Locate the cell with the specified text and output its [x, y] center coordinate. 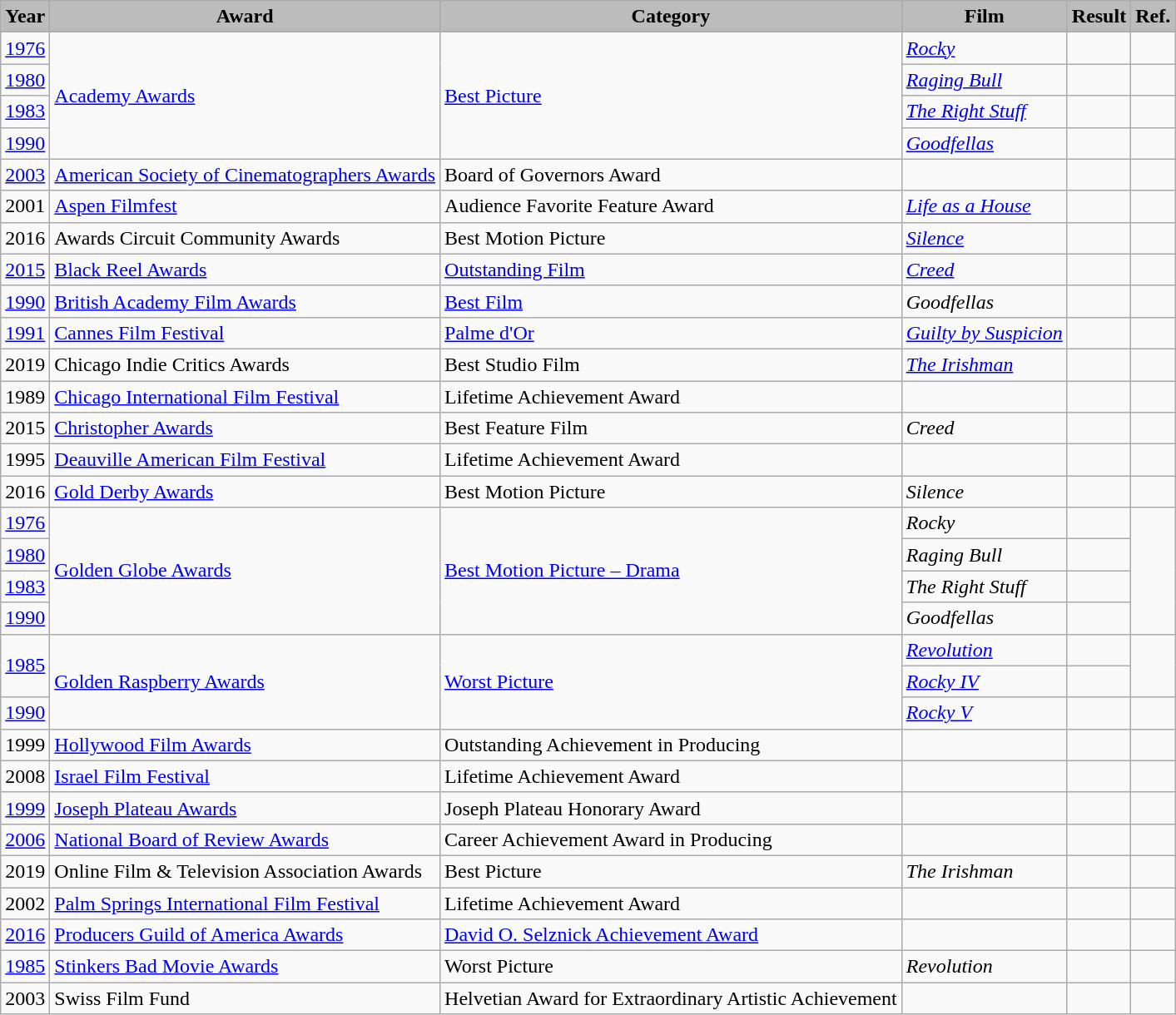
Year [25, 17]
Chicago International Film Festival [245, 397]
Audience Favorite Feature Award [671, 206]
Life as a House [984, 206]
Golden Globe Awards [245, 571]
Outstanding Film [671, 270]
Result [1099, 17]
Deauville American Film Festival [245, 460]
2008 [25, 776]
National Board of Review Awards [245, 839]
Rocky V [984, 713]
Film [984, 17]
Best Film [671, 301]
Producers Guild of America Awards [245, 935]
2001 [25, 206]
American Society of Cinematographers Awards [245, 175]
Joseph Plateau Honorary Award [671, 808]
David O. Selznick Achievement Award [671, 935]
2006 [25, 839]
Helvetian Award for Extraordinary Artistic Achievement [671, 998]
Aspen Filmfest [245, 206]
Cannes Film Festival [245, 333]
Online Film & Television Association Awards [245, 871]
Palme d'Or [671, 333]
Golden Raspberry Awards [245, 681]
Career Achievement Award in Producing [671, 839]
Academy Awards [245, 96]
2002 [25, 903]
Christopher Awards [245, 428]
Chicago Indie Critics Awards [245, 364]
Awards Circuit Community Awards [245, 238]
Best Studio Film [671, 364]
Rocky IV [984, 681]
Gold Derby Awards [245, 492]
Swiss Film Fund [245, 998]
Best Feature Film [671, 428]
Guilty by Suspicion [984, 333]
Stinkers Bad Movie Awards [245, 967]
Joseph Plateau Awards [245, 808]
Best Motion Picture – Drama [671, 571]
1991 [25, 333]
Palm Springs International Film Festival [245, 903]
1995 [25, 460]
Outstanding Achievement in Producing [671, 745]
1989 [25, 397]
Category [671, 17]
British Academy Film Awards [245, 301]
Ref. [1154, 17]
Board of Governors Award [671, 175]
Israel Film Festival [245, 776]
Hollywood Film Awards [245, 745]
Award [245, 17]
Black Reel Awards [245, 270]
